Search for the cell housing the specified text and yield its [X, Y] center coordinate. 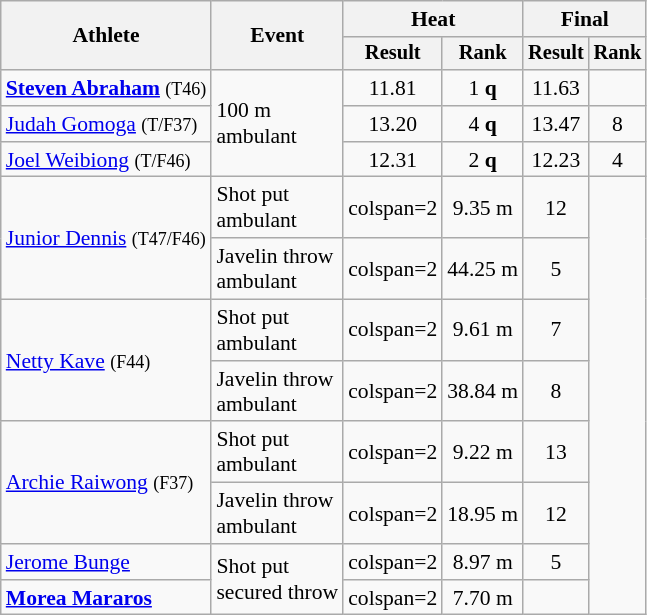
Joel Weibiong (T/F46) [106, 160]
11.81 [392, 88]
4 [618, 160]
Athlete [106, 36]
8.97 m [482, 562]
Judah Gomoga (T/F37) [106, 124]
Jerome Bunge [106, 562]
Junior Dennis (T47/F46) [106, 238]
12.31 [392, 160]
7 [556, 330]
38.84 m [482, 392]
Steven Abraham (T46) [106, 88]
9.35 m [482, 208]
Heat [433, 19]
4 q [482, 124]
Archie Raiwong (F37) [106, 483]
Netty Kave (F44) [106, 361]
1 q [482, 88]
9.61 m [482, 330]
2 q [482, 160]
13.20 [392, 124]
Shot putsecured throw [277, 580]
13 [556, 452]
Event [277, 36]
18.95 m [482, 514]
100 mambulant [277, 124]
11.63 [556, 88]
44.25 m [482, 268]
12.23 [556, 160]
13.47 [556, 124]
Final [584, 19]
9.22 m [482, 452]
